Scan for the cell matching the given text and deliver its [x, y] coordinate at center. 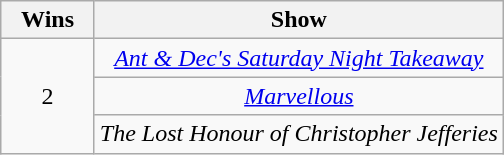
Wins [48, 20]
2 [48, 96]
The Lost Honour of Christopher Jefferies [298, 134]
Marvellous [298, 96]
Show [298, 20]
Ant & Dec's Saturday Night Takeaway [298, 58]
